Pinpoint the cell where the given text exists, returning its (x, y) midpoint coordinate. 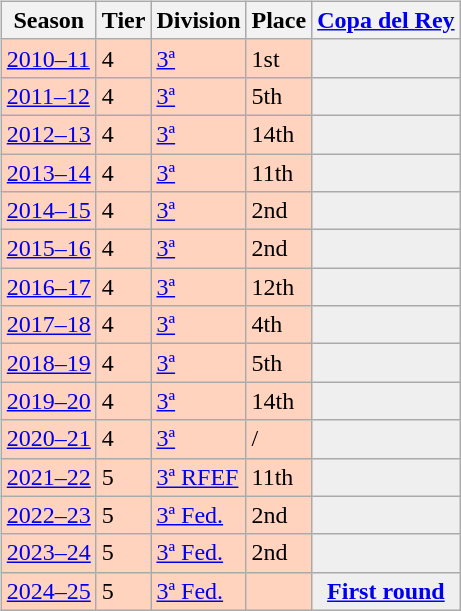
2021–22 (48, 477)
2012–13 (48, 134)
2022–23 (48, 515)
12th (279, 287)
2017–18 (48, 325)
2020–21 (48, 439)
2013–14 (48, 173)
2011–12 (48, 96)
1st (279, 58)
Tier (124, 20)
Place (279, 20)
2016–17 (48, 287)
2018–19 (48, 363)
2024–25 (48, 591)
4th (279, 325)
3ª RFEF (198, 477)
2015–16 (48, 249)
2010–11 (48, 58)
First round (386, 591)
/ (279, 439)
Season (48, 20)
2023–24 (48, 553)
2019–20 (48, 401)
Division (198, 20)
Copa del Rey (386, 20)
2014–15 (48, 211)
